Locate the cell with the specified text and output its [x, y] center coordinate. 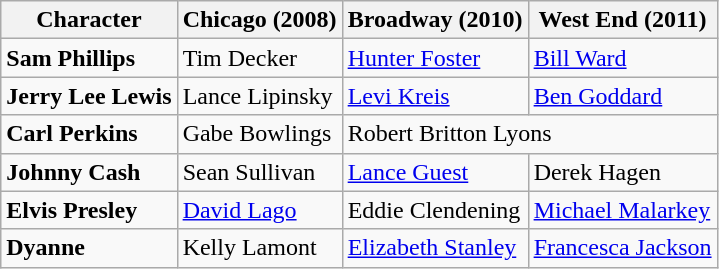
Robert Britton Lyons [530, 134]
Eddie Clendening [435, 210]
Johnny Cash [89, 172]
Elizabeth Stanley [435, 248]
Kelly Lamont [260, 248]
Francesca Jackson [622, 248]
Character [89, 20]
Jerry Lee Lewis [89, 96]
Lance Lipinsky [260, 96]
Levi Kreis [435, 96]
Sam Phillips [89, 58]
Carl Perkins [89, 134]
Bill Ward [622, 58]
Chicago (2008) [260, 20]
Ben Goddard [622, 96]
Michael Malarkey [622, 210]
Hunter Foster [435, 58]
Sean Sullivan [260, 172]
Elvis Presley [89, 210]
Gabe Bowlings [260, 134]
Dyanne [89, 248]
Broadway (2010) [435, 20]
Derek Hagen [622, 172]
Lance Guest [435, 172]
West End (2011) [622, 20]
David Lago [260, 210]
Tim Decker [260, 58]
